Provide the [X, Y] coordinate of the cell's center where the given text is located.  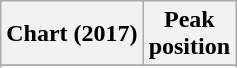
Chart (2017) [72, 34]
Peakposition [189, 34]
